Detect which cell encompasses the target text, then output its [X, Y] center coordinate. 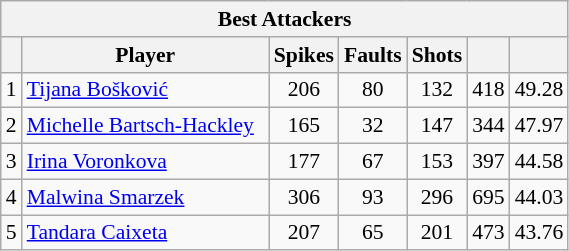
201 [438, 233]
153 [438, 162]
296 [438, 197]
306 [304, 197]
65 [373, 233]
473 [488, 233]
206 [304, 90]
5 [12, 233]
44.58 [540, 162]
Player [146, 55]
418 [488, 90]
4 [12, 197]
3 [12, 162]
Tijana Bošković [146, 90]
147 [438, 126]
Shots [438, 55]
132 [438, 90]
Spikes [304, 55]
44.03 [540, 197]
1 [12, 90]
Malwina Smarzek [146, 197]
49.28 [540, 90]
Michelle Bartsch-Hackley [146, 126]
344 [488, 126]
Irina Voronkova [146, 162]
Tandara Caixeta [146, 233]
43.76 [540, 233]
47.97 [540, 126]
177 [304, 162]
Faults [373, 55]
32 [373, 126]
695 [488, 197]
93 [373, 197]
Best Attackers [285, 19]
165 [304, 126]
207 [304, 233]
2 [12, 126]
397 [488, 162]
67 [373, 162]
80 [373, 90]
